For the text-containing cell, return its midpoint in (X, Y) coordinate format. 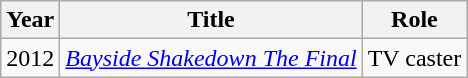
Role (414, 20)
TV caster (414, 58)
Title (211, 20)
Bayside Shakedown The Final (211, 58)
2012 (30, 58)
Year (30, 20)
